Search for the cell housing the specified text and yield its (x, y) center coordinate. 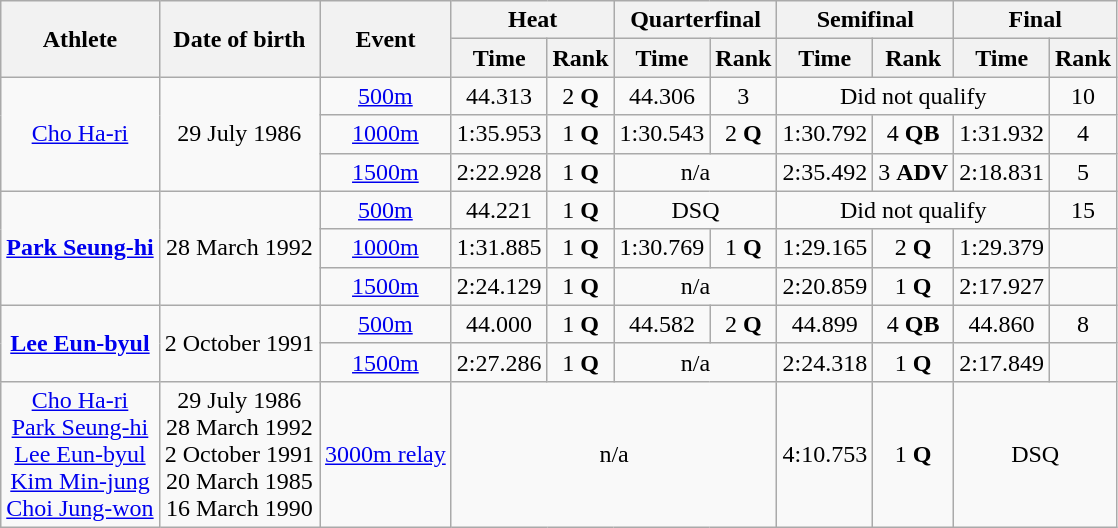
2:20.859 (825, 286)
3000m relay (386, 454)
2:27.286 (499, 362)
2:22.928 (499, 172)
1:30.792 (825, 134)
4 (1082, 134)
15 (1082, 210)
Cho Ha-ri (80, 134)
4:10.753 (825, 454)
44.306 (662, 96)
Park Seung-hi (80, 248)
1:30.543 (662, 134)
Athlete (80, 39)
5 (1082, 172)
2:24.129 (499, 286)
3 ADV (914, 172)
1:31.885 (499, 248)
2:17.849 (1002, 362)
2:35.492 (825, 172)
Cho Ha-riPark Seung-hiLee Eun-byulKim Min-jungChoi Jung-won (80, 454)
Event (386, 39)
29 July 1986 (239, 134)
Quarterfinal (696, 20)
2 October 1991 (239, 343)
44.899 (825, 324)
1:35.953 (499, 134)
1:29.379 (1002, 248)
2:17.927 (1002, 286)
10 (1082, 96)
Final (1036, 20)
1:29.165 (825, 248)
Date of birth (239, 39)
44.221 (499, 210)
3 (744, 96)
2:24.318 (825, 362)
44.313 (499, 96)
28 March 1992 (239, 248)
1:30.769 (662, 248)
Heat (532, 20)
8 (1082, 324)
2:18.831 (1002, 172)
44.860 (1002, 324)
29 July 198628 March 19922 October 199120 March 198516 March 1990 (239, 454)
44.582 (662, 324)
1:31.932 (1002, 134)
Lee Eun-byul (80, 343)
44.000 (499, 324)
Semifinal (866, 20)
